Provide the [x, y] coordinate of the cell's center where the given text is located.  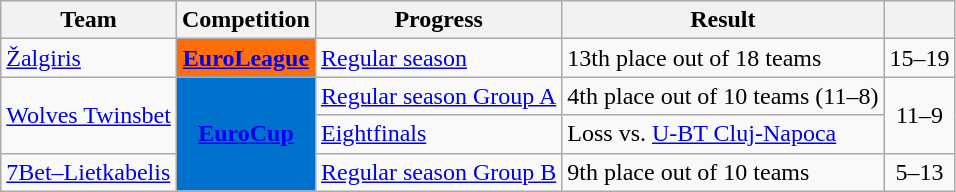
EuroCup [246, 134]
9th place out of 10 teams [723, 172]
Žalgiris [89, 58]
13th place out of 18 teams [723, 58]
Result [723, 20]
Competition [246, 20]
Loss vs. U-BT Cluj-Napoca [723, 134]
Eightfinals [438, 134]
5–13 [920, 172]
Regular season [438, 58]
Wolves Twinsbet [89, 115]
EuroLeague [246, 58]
15–19 [920, 58]
4th place out of 10 teams (11–8) [723, 96]
Regular season Group B [438, 172]
11–9 [920, 115]
Regular season Group A [438, 96]
7Bet–Lietkabelis [89, 172]
Team [89, 20]
Progress [438, 20]
